Search for the cell housing the specified text and yield its [x, y] center coordinate. 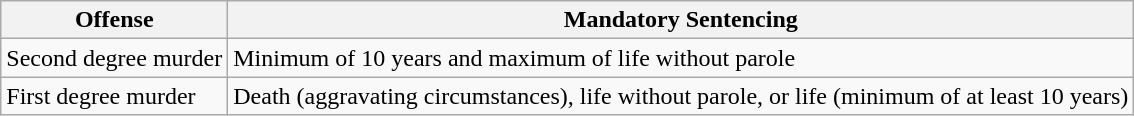
Death (aggravating circumstances), life without parole, or life (minimum of at least 10 years) [681, 96]
Minimum of 10 years and maximum of life without parole [681, 58]
First degree murder [114, 96]
Second degree murder [114, 58]
Mandatory Sentencing [681, 20]
Offense [114, 20]
